Extract the (X, Y) coordinate from the center of the cell holding the provided text.  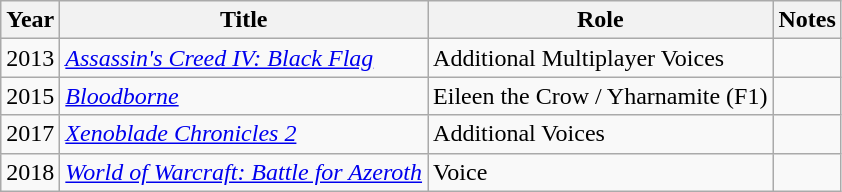
Additional Voices (600, 134)
World of Warcraft: Battle for Azeroth (244, 172)
Additional Multiplayer Voices (600, 58)
Role (600, 20)
2013 (30, 58)
Notes (807, 20)
Xenoblade Chronicles 2 (244, 134)
2017 (30, 134)
Year (30, 20)
2018 (30, 172)
Voice (600, 172)
2015 (30, 96)
Title (244, 20)
Assassin's Creed IV: Black Flag (244, 58)
Bloodborne (244, 96)
Eileen the Crow / Yharnamite (F1) (600, 96)
